Extract the (x, y) coordinate from the center of the cell holding the provided text.  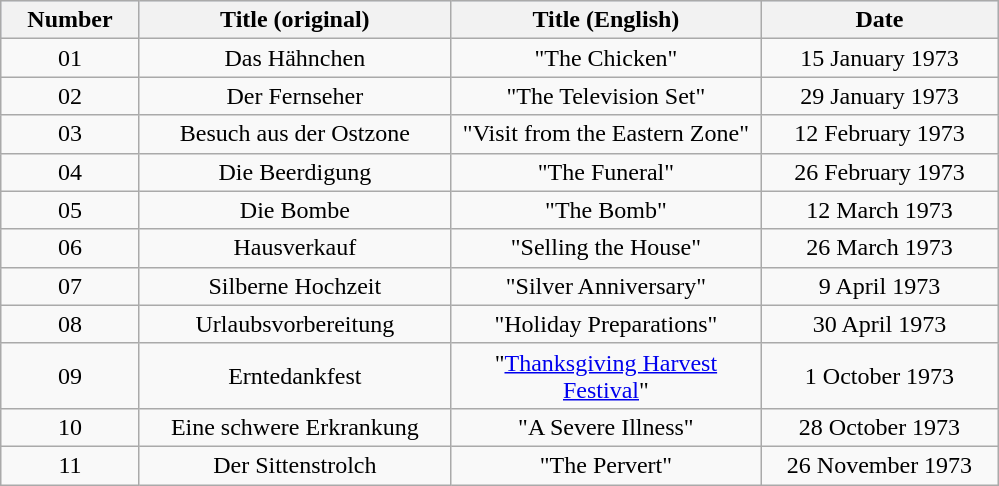
1 October 1973 (879, 376)
Date (879, 20)
"The Television Set" (606, 96)
Das Hähnchen (294, 58)
Title (English) (606, 20)
Besuch aus der Ostzone (294, 134)
Die Bombe (294, 210)
08 (70, 324)
9 April 1973 (879, 286)
Die Beerdigung (294, 172)
05 (70, 210)
30 April 1973 (879, 324)
"Visit from the Eastern Zone" (606, 134)
28 October 1973 (879, 427)
11 (70, 465)
01 (70, 58)
Erntedankfest (294, 376)
"A Severe Illness" (606, 427)
Title (original) (294, 20)
26 March 1973 (879, 248)
26 November 1973 (879, 465)
Eine schwere Erkrankung (294, 427)
26 February 1973 (879, 172)
04 (70, 172)
"The Bomb" (606, 210)
"The Pervert" (606, 465)
02 (70, 96)
29 January 1973 (879, 96)
03 (70, 134)
15 January 1973 (879, 58)
07 (70, 286)
10 (70, 427)
"Silver Anniversary" (606, 286)
Number (70, 20)
"Thanksgiving Harvest Festival" (606, 376)
Der Sittenstrolch (294, 465)
Urlaubsvorbereitung (294, 324)
Der Fernseher (294, 96)
Hausverkauf (294, 248)
12 February 1973 (879, 134)
Silberne Hochzeit (294, 286)
"The Funeral" (606, 172)
"The Chicken" (606, 58)
12 March 1973 (879, 210)
06 (70, 248)
"Holiday Preparations" (606, 324)
"Selling the House" (606, 248)
09 (70, 376)
